Provide the [X, Y] coordinate of the cell's center where the given text is located.  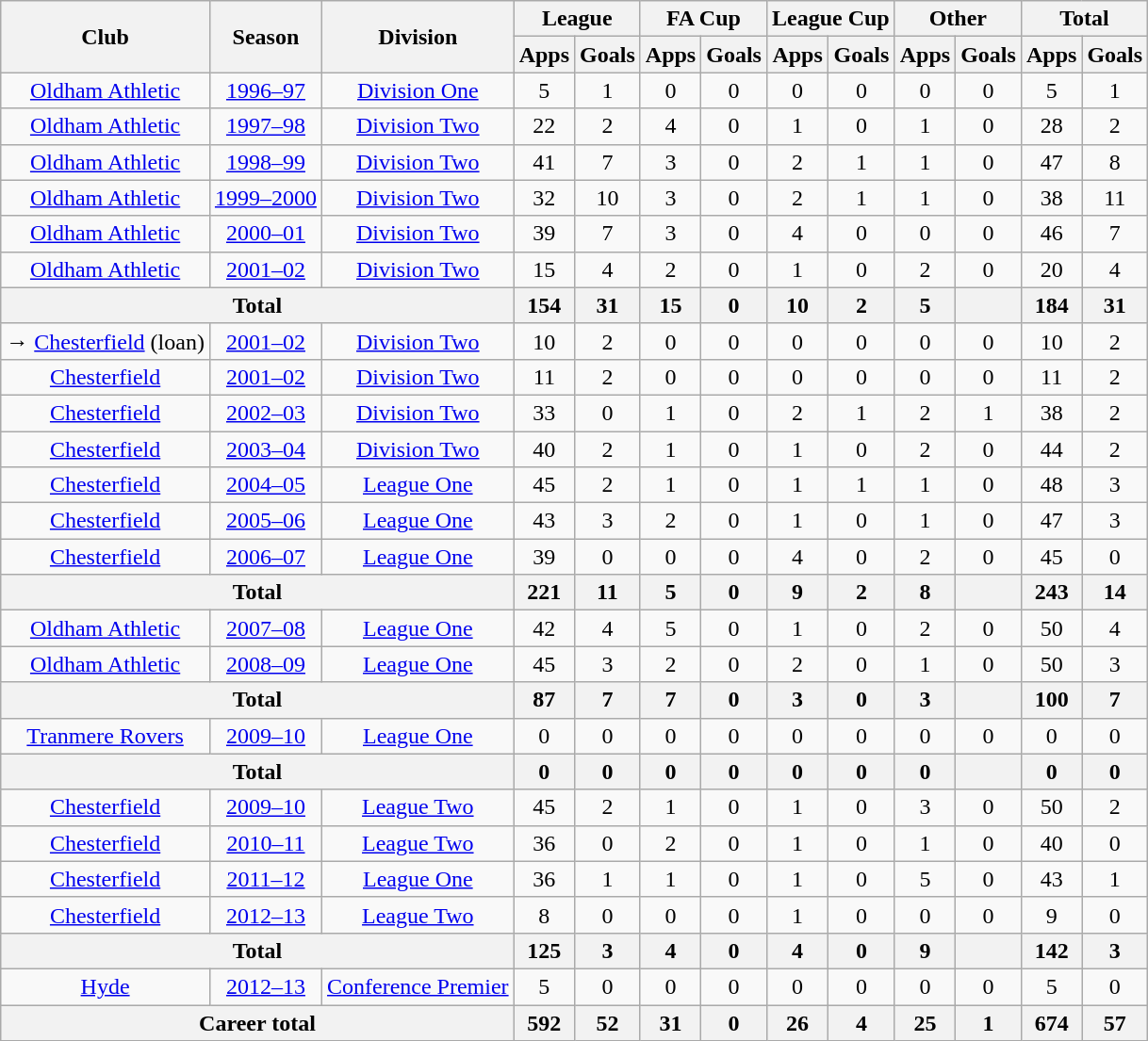
Season [266, 37]
2007–08 [266, 628]
52 [608, 1022]
1999–2000 [266, 198]
32 [544, 198]
57 [1115, 1022]
Division One [418, 90]
2004–05 [266, 485]
22 [544, 126]
1998–99 [266, 162]
44 [1051, 449]
FA Cup [703, 19]
14 [1115, 593]
26 [797, 1022]
100 [1051, 700]
243 [1051, 593]
Division [418, 37]
Tranmere Rovers [106, 736]
2006–07 [266, 557]
674 [1051, 1022]
Conference Premier [418, 986]
592 [544, 1022]
48 [1051, 485]
41 [544, 162]
46 [1051, 234]
28 [1051, 126]
2000–01 [266, 234]
2002–03 [266, 413]
2010–11 [266, 843]
→ Chesterfield (loan) [106, 341]
Club [106, 37]
42 [544, 628]
2003–04 [266, 449]
League [577, 19]
Career total [257, 1022]
221 [544, 593]
1997–98 [266, 126]
33 [544, 413]
125 [544, 951]
142 [1051, 951]
87 [544, 700]
184 [1051, 305]
2011–12 [266, 879]
154 [544, 305]
Hyde [106, 986]
League Cup [830, 19]
25 [925, 1022]
1996–97 [266, 90]
Other [958, 19]
2008–09 [266, 664]
2005–06 [266, 521]
20 [1051, 269]
